Return the [X, Y] coordinate for the center point of the cell that contains the specified text.  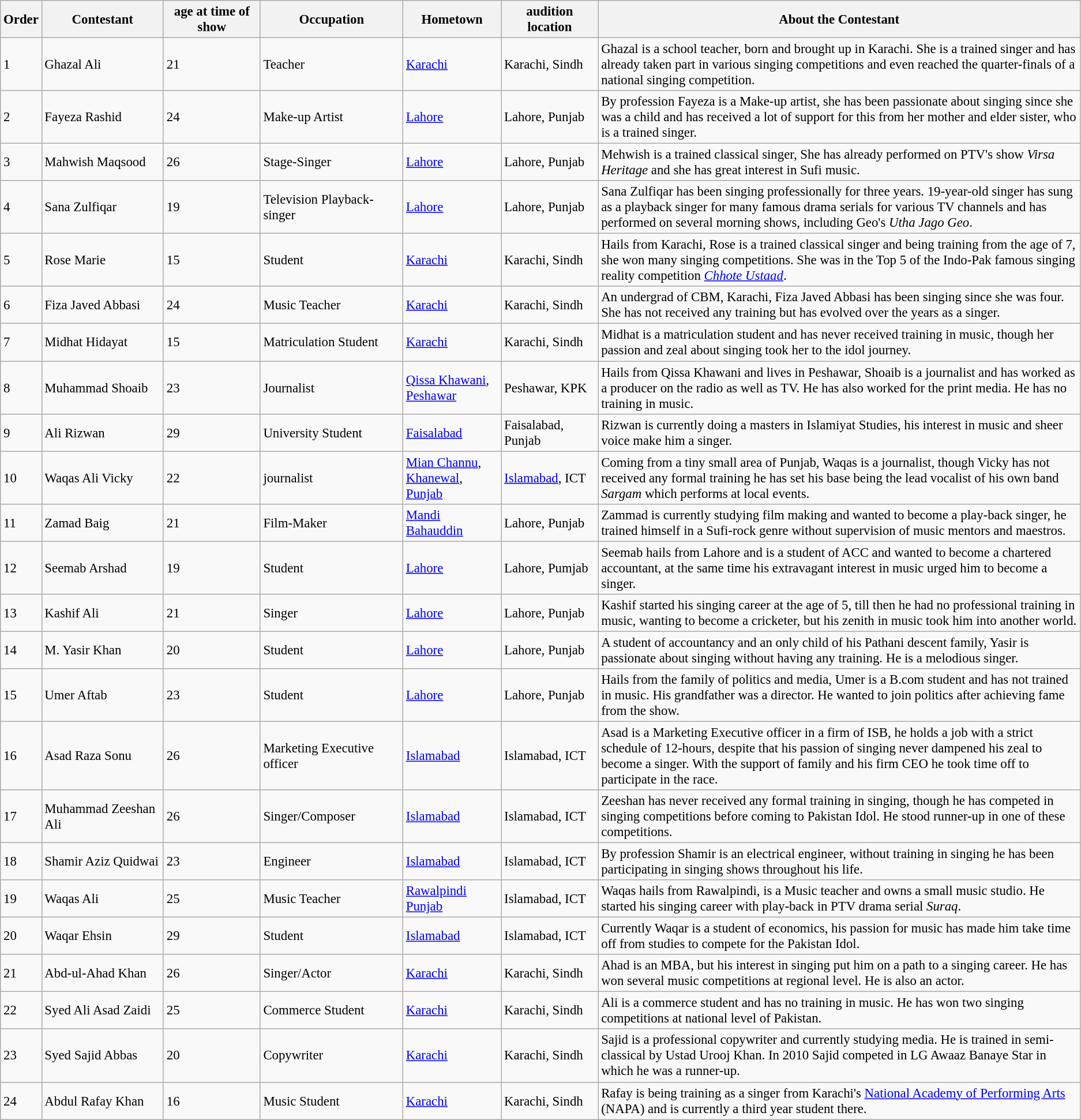
Asad Raza Sonu [103, 756]
Ali Rizwan [103, 433]
1 [21, 65]
13 [21, 613]
Muhammad Zeeshan Ali [103, 816]
Ghazal Ali [103, 65]
Hometown [452, 20]
2 [21, 117]
Commerce Student [331, 1011]
Marketing Executive officer [331, 756]
4 [21, 207]
University Student [331, 433]
Rawalpindi Punjab [452, 899]
Peshawar, KPK [550, 388]
Shamir Aziz Quidwai [103, 862]
Syed Ali Asad Zaidi [103, 1011]
journalist [331, 478]
Rizwan is currently doing a masters in Islamiyat Studies, his interest in music and sheer voice make him a singer. [839, 433]
Journalist [331, 388]
Fiza Javed Abbasi [103, 305]
Muhammad Shoaib [103, 388]
3 [21, 163]
Waqas Ali [103, 899]
Abd-ul-Ahad Khan [103, 973]
14 [21, 650]
Waqar Ehsin [103, 936]
Singer/Composer [331, 816]
Sana Zulfiqar [103, 207]
Mehwish is a trained classical singer, She has already performed on PTV's show Virsa Heritage and she has great interest in Sufi music. [839, 163]
Rose Marie [103, 260]
age at time of show [212, 20]
Waqas Ali Vicky [103, 478]
Mian Channu,Khanewal, Punjab [452, 478]
11 [21, 523]
Faisalabad, Punjab [550, 433]
Rafay is being training as a singer from Karachi's National Academy of Performing Arts (NAPA) and is currently a third year student there. [839, 1101]
Music Student [331, 1101]
Matriculation Student [331, 343]
Copywriter [331, 1056]
Umer Aftab [103, 695]
Seemab Arshad [103, 568]
Occupation [331, 20]
9 [21, 433]
audition location [550, 20]
Contestant [103, 20]
Engineer [331, 862]
Midhat Hidayat [103, 343]
Midhat is a matriculation student and has never received training in music, though her passion and zeal about singing took her to the idol journey. [839, 343]
Singer [331, 613]
Fayeza Rashid [103, 117]
Abdul Rafay Khan [103, 1101]
6 [21, 305]
8 [21, 388]
Kashif Ali [103, 613]
10 [21, 478]
Television Playback-singer [331, 207]
Order [21, 20]
12 [21, 568]
Qissa Khawani,Peshawar [452, 388]
18 [21, 862]
Mahwish Maqsood [103, 163]
7 [21, 343]
Zamad Baig [103, 523]
Lahore, Pumjab [550, 568]
Mandi Bahauddin [452, 523]
Stage-Singer [331, 163]
Ali is a commerce student and has no training in music. He has won two singing competitions at national level of Pakistan. [839, 1011]
17 [21, 816]
Make-up Artist [331, 117]
Syed Sajid Abbas [103, 1056]
Faisalabad [452, 433]
Currently Waqar is a student of economics, his passion for music has made him take time off from studies to compete for the Pakistan Idol. [839, 936]
Film-Maker [331, 523]
M. Yasir Khan [103, 650]
Teacher [331, 65]
About the Contestant [839, 20]
5 [21, 260]
Singer/Actor [331, 973]
By profession Shamir is an electrical engineer, without training in singing he has been participating in singing shows throughout his life. [839, 862]
